Provide the [X, Y] coordinate of the cell's center where the given text is located.  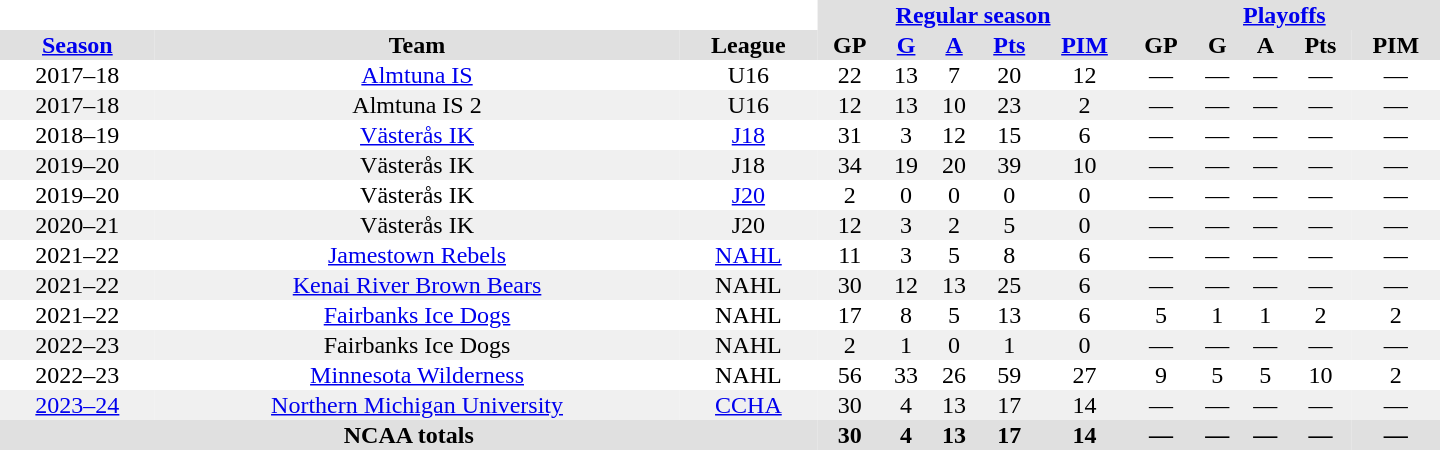
7 [954, 75]
Almtuna IS 2 [418, 105]
Northern Michigan University [418, 405]
27 [1084, 375]
33 [906, 375]
CCHA [748, 405]
15 [1009, 135]
Regular season [972, 15]
59 [1009, 375]
39 [1009, 165]
2018–19 [78, 135]
League [748, 45]
26 [954, 375]
31 [850, 135]
Jamestown Rebels [418, 255]
23 [1009, 105]
22 [850, 75]
2023–24 [78, 405]
Kenai River Brown Bears [418, 285]
9 [1162, 375]
Almtuna IS [418, 75]
Minnesota Wilderness [418, 375]
25 [1009, 285]
Season [78, 45]
11 [850, 255]
Playoffs [1284, 15]
19 [906, 165]
56 [850, 375]
2020–21 [78, 225]
34 [850, 165]
NCAA totals [408, 435]
Team [418, 45]
